Detect which cell encompasses the target text, then output its [X, Y] center coordinate. 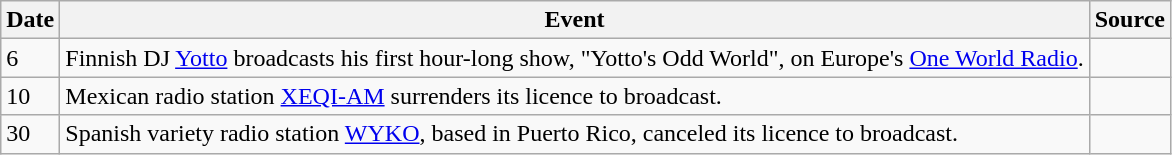
Source [1130, 20]
Event [574, 20]
Spanish variety radio station WYKO, based in Puerto Rico, canceled its licence to broadcast. [574, 134]
Mexican radio station XEQI-AM surrenders its licence to broadcast. [574, 96]
Finnish DJ Yotto broadcasts his first hour-long show, "Yotto's Odd World", on Europe's One World Radio. [574, 58]
10 [30, 96]
6 [30, 58]
Date [30, 20]
30 [30, 134]
